Find where the given text appears and provide that cell's center as (x, y) coordinate. 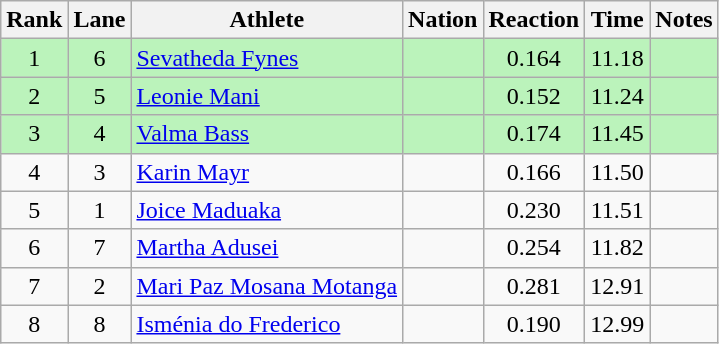
Reaction (534, 20)
11.50 (618, 172)
Time (618, 20)
Lane (100, 20)
Martha Adusei (267, 248)
Mari Paz Mosana Motanga (267, 286)
0.174 (534, 134)
0.281 (534, 286)
Athlete (267, 20)
11.18 (618, 58)
0.152 (534, 96)
12.91 (618, 286)
Isménia do Frederico (267, 324)
0.164 (534, 58)
Valma Bass (267, 134)
11.82 (618, 248)
Nation (443, 20)
0.190 (534, 324)
11.24 (618, 96)
Rank (34, 20)
12.99 (618, 324)
0.254 (534, 248)
Karin Mayr (267, 172)
0.166 (534, 172)
Notes (684, 20)
11.51 (618, 210)
Joice Maduaka (267, 210)
0.230 (534, 210)
Leonie Mani (267, 96)
11.45 (618, 134)
Sevatheda Fynes (267, 58)
